Return [X, Y] of the center of cell containing provided text 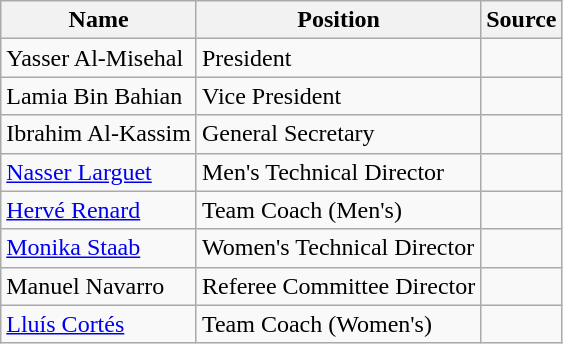
Source [522, 20]
Referee Committee Director [338, 286]
Lluís Cortés [99, 324]
President [338, 58]
Lamia Bin Bahian [99, 96]
General Secretary [338, 134]
Vice President [338, 96]
Yasser Al-Misehal [99, 58]
Women's Technical Director [338, 248]
Name [99, 20]
Monika Staab [99, 248]
Team Coach (Men's) [338, 210]
Position [338, 20]
Ibrahim Al-Kassim [99, 134]
Nasser Larguet [99, 172]
Team Coach (Women's) [338, 324]
Men's Technical Director [338, 172]
Manuel Navarro [99, 286]
Hervé Renard [99, 210]
